Return [x, y] of the center of cell containing provided text 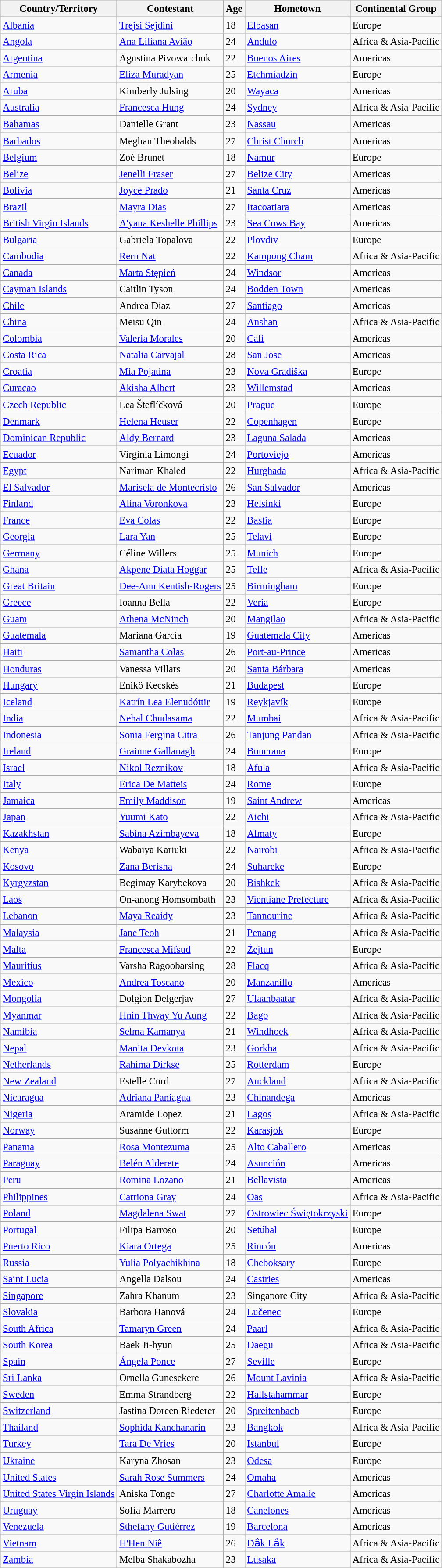
Mangilao [297, 619]
Aramide Lopez [170, 1114]
Agustina Pivowarchuk [170, 58]
Sea Cows Bay [297, 223]
Greece [59, 603]
Singapore [59, 1295]
Asunción [297, 1163]
Santa Cruz [297, 190]
Cambodia [59, 256]
Vientiane Prefecture [297, 900]
Germany [59, 553]
Andulo [297, 42]
Żejtun [297, 949]
Windsor [297, 273]
Nigeria [59, 1114]
Catriona Gray [170, 1197]
Đắk Lắk [297, 1543]
Suhareke [297, 867]
Tannourine [297, 916]
Kimberly Julsing [170, 91]
Dee-Ann Kentish-Rogers [170, 586]
Panama [59, 1147]
Guatemala [59, 636]
Saint Andrew [297, 800]
Spain [59, 1362]
Windhoek [297, 1032]
Lebanon [59, 916]
Nariman Khaled [170, 471]
Singapore City [297, 1295]
Age [234, 9]
Rincón [297, 1246]
Puerto Rico [59, 1246]
Belgium [59, 157]
Thailand [59, 1428]
Bangkok [297, 1428]
Virginia Limongi [170, 454]
Valeria Morales [170, 339]
Venezuela [59, 1527]
Malaysia [59, 933]
Netherlands [59, 1065]
Kampong Cham [297, 256]
Sydney [297, 108]
Canelones [297, 1510]
Marisela de Montecristo [170, 487]
Honduras [59, 669]
Barbados [59, 141]
Costa Rica [59, 355]
Ireland [59, 751]
Rosa Montezuma [170, 1147]
Nova Gradiška [297, 372]
Birmingham [297, 586]
Yulia Polyachikhina [170, 1263]
Prague [297, 405]
Charlotte Amalie [297, 1493]
Andrea Toscano [170, 982]
Cayman Islands [59, 289]
Norway [59, 1130]
Aichi [297, 817]
Samantha Colas [170, 652]
Aruba [59, 91]
Tamaryn Green [170, 1328]
Ulaanbaatar [297, 999]
Akisha Albert [170, 388]
Sweden [59, 1395]
Ioanna Bella [170, 603]
Elbasan [297, 25]
Buncrana [297, 751]
Sthefany Gutiérrez [170, 1527]
Denmark [59, 421]
Belize [59, 174]
Portoviejo [297, 454]
Namibia [59, 1032]
Tara De Vries [170, 1444]
Sarah Rose Summers [170, 1477]
Plovdiv [297, 240]
New Zealand [59, 1081]
Grainne Gallanagh [170, 751]
Afula [297, 768]
Buenos Aires [297, 58]
Eliza Muradyan [170, 75]
Emma Strandberg [170, 1395]
Kenya [59, 850]
Ornella Gunesekere [170, 1378]
Zana Berisha [170, 867]
Kazakhstan [59, 834]
Magdalena Swat [170, 1213]
Sabina Azimbayeva [170, 834]
Namur [297, 157]
Filipa Barroso [170, 1230]
Trejsi Sejdini [170, 25]
Yuumi Kato [170, 817]
Ángela Ponce [170, 1362]
Erica De Matteis [170, 784]
Dominican Republic [59, 438]
India [59, 718]
Vanessa Villars [170, 669]
Ecuador [59, 454]
Mayra Dias [170, 207]
El Salvador [59, 487]
Russia [59, 1263]
Finland [59, 504]
Ghana [59, 570]
Oas [297, 1197]
Japan [59, 817]
Indonesia [59, 735]
Mumbai [297, 718]
Bahamas [59, 124]
Turkey [59, 1444]
Guam [59, 619]
Laguna Salada [297, 438]
Guatemala City [297, 636]
Bodden Town [297, 289]
Caitlin Tyson [170, 289]
Canada [59, 273]
Daegu [297, 1345]
Belén Alderete [170, 1163]
Copenhagen [297, 421]
Mauritius [59, 965]
Bellavista [297, 1180]
Angola [59, 42]
Aldy Bernard [170, 438]
Reykjavík [297, 702]
Rotterdam [297, 1065]
Melba Shakabozha [170, 1560]
Gorkha [297, 1048]
Budapest [297, 685]
Mia Pojatina [170, 372]
Hnin Thway Yu Aung [170, 1015]
Mount Lavinia [297, 1378]
Croatia [59, 372]
Contestant [170, 9]
Karasjok [297, 1130]
Eva Colas [170, 520]
Jastina Doreen Riederer [170, 1411]
Itacoatiara [297, 207]
Peru [59, 1180]
United States [59, 1477]
Rome [297, 784]
Sofía Marrero [170, 1510]
Kiara Ortega [170, 1246]
Veria [297, 603]
Hallstahammar [297, 1395]
Munich [297, 553]
South Korea [59, 1345]
A'yana Keshelle Phillips [170, 223]
Israel [59, 768]
Australia [59, 108]
Cali [297, 339]
Joyce Prado [170, 190]
Barbora Hanová [170, 1312]
Ana Liliana Avião [170, 42]
Egypt [59, 471]
Lagos [297, 1114]
Etchmiadzin [297, 75]
Helena Heuser [170, 421]
Athena McNinch [170, 619]
Manzanillo [297, 982]
Haiti [59, 652]
British Virgin Islands [59, 223]
Meghan Theobalds [170, 141]
Brazil [59, 207]
On-anong Homsombath [170, 900]
San Jose [297, 355]
Seville [297, 1362]
Begimay Karybekova [170, 883]
Wabaiya Kariuki [170, 850]
Mariana García [170, 636]
Slovakia [59, 1312]
Albania [59, 25]
Saint Lucia [59, 1279]
Hungary [59, 685]
Continental Group [396, 9]
Spreitenbach [297, 1411]
China [59, 322]
Czech Republic [59, 405]
Portugal [59, 1230]
Tefle [297, 570]
Armenia [59, 75]
Ostrowiec Świętokrzyski [297, 1213]
Zambia [59, 1560]
Great Britain [59, 586]
Anshan [297, 322]
Almaty [297, 834]
Varsha Ragoobarsing [170, 965]
Mongolia [59, 999]
Baek Ji-hyun [170, 1345]
Adriana Paniagua [170, 1098]
South Africa [59, 1328]
Myanmar [59, 1015]
Bastia [297, 520]
Argentina [59, 58]
Jenelli Fraser [170, 174]
Cheboksary [297, 1263]
Natalia Carvajal [170, 355]
Curaçao [59, 388]
Aniska Tonge [170, 1493]
Willemstad [297, 388]
Hometown [297, 9]
Odesa [297, 1460]
Uruguay [59, 1510]
H'Hen Niê [170, 1543]
Iceland [59, 702]
Nassau [297, 124]
Malta [59, 949]
Céline Willers [170, 553]
United States Virgin Islands [59, 1493]
Italy [59, 784]
Hurghada [297, 471]
Paarl [297, 1328]
Akpene Diata Hoggar [170, 570]
Kyrgyzstan [59, 883]
Sri Lanka [59, 1378]
Maya Reaidy [170, 916]
Flacq [297, 965]
Lučenec [297, 1312]
Estelle Curd [170, 1081]
Castries [297, 1279]
Colombia [59, 339]
Nicaragua [59, 1098]
Laos [59, 900]
Jamaica [59, 800]
Nepal [59, 1048]
Christ Church [297, 141]
Zoé Brunet [170, 157]
Sonia Fergina Citra [170, 735]
Emily Maddison [170, 800]
Chile [59, 306]
Francesca Mifsud [170, 949]
Poland [59, 1213]
Andrea Díaz [170, 306]
Chinandega [297, 1098]
Marta Stępień [170, 273]
Romina Lozano [170, 1180]
Barcelona [297, 1527]
Setúbal [297, 1230]
Zahra Khanum [170, 1295]
Selma Kamanya [170, 1032]
Penang [297, 933]
Kosovo [59, 867]
Danielle Grant [170, 124]
Nikol Reznikov [170, 768]
Nehal Chudasama [170, 718]
Philippines [59, 1197]
Vietnam [59, 1543]
Manita Devkota [170, 1048]
Omaha [297, 1477]
Bago [297, 1015]
Ukraine [59, 1460]
Sophida Kanchanarin [170, 1428]
Georgia [59, 537]
Rern Nat [170, 256]
Auckland [297, 1081]
Istanbul [297, 1444]
Santa Bárbara [297, 669]
Enikő Kecskès [170, 685]
Bishkek [297, 883]
Port-au-Prince [297, 652]
Katrín Lea Elenudóttir [170, 702]
Angella Dalsou [170, 1279]
Alto Caballero [297, 1147]
Lusaka [297, 1560]
Switzerland [59, 1411]
Lea Šteflíčková [170, 405]
Belize City [297, 174]
Tanjung Pandan [297, 735]
France [59, 520]
Helsinki [297, 504]
Country/Territory [59, 9]
Paraguay [59, 1163]
Wayaca [297, 91]
Gabriela Topalova [170, 240]
Alina Voronkova [170, 504]
San Salvador [297, 487]
Nairobi [297, 850]
Francesca Hung [170, 108]
Mexico [59, 982]
Karyna Zhosan [170, 1460]
Telavi [297, 537]
Dolgion Delgerjav [170, 999]
Bolivia [59, 190]
Santiago [297, 306]
Jane Teoh [170, 933]
Bulgaria [59, 240]
Lara Yan [170, 537]
Meisu Qin [170, 322]
Susanne Guttorm [170, 1130]
Rahima Dirkse [170, 1065]
